Determine the [X, Y] coordinate at the center of the cell enclosing the given text.  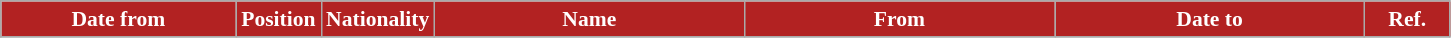
Date from [118, 19]
Name [589, 19]
Nationality [378, 19]
Date to [1210, 19]
Ref. [1408, 19]
From [899, 19]
Position [278, 19]
